Find where the given text appears and provide that cell's center as (x, y) coordinate. 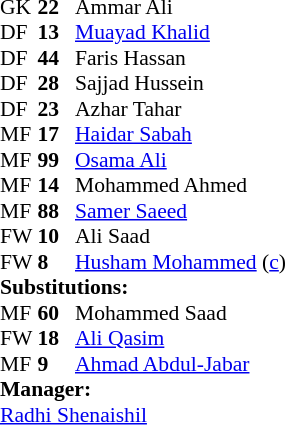
14 (57, 185)
13 (57, 33)
60 (57, 313)
44 (57, 58)
88 (57, 211)
18 (57, 339)
99 (57, 160)
23 (57, 109)
17 (57, 135)
28 (57, 83)
10 (57, 237)
8 (57, 262)
9 (57, 364)
